Detect which cell encompasses the target text, then output its (X, Y) center coordinate. 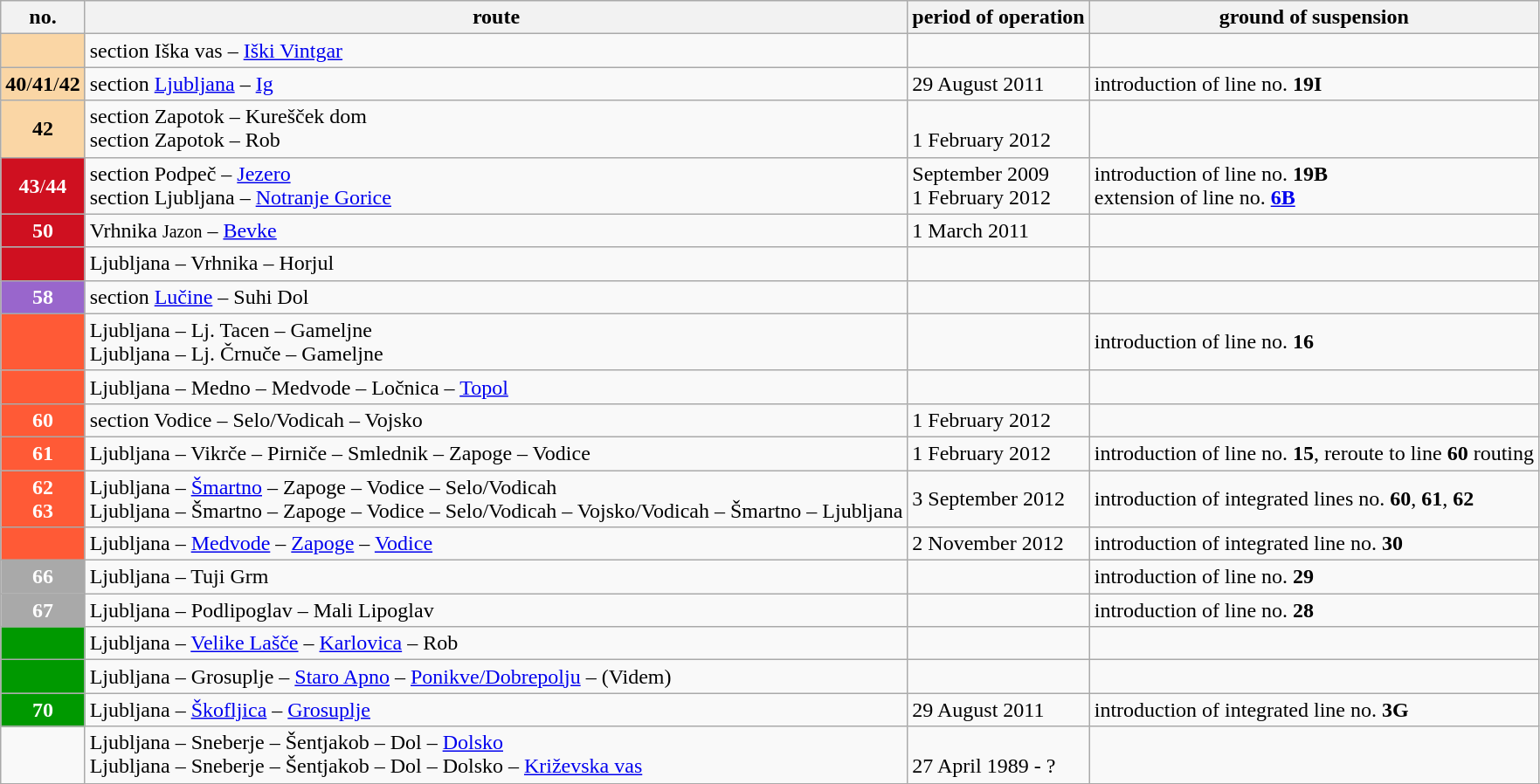
50 (43, 230)
66 (43, 577)
Ljubljana – Škofljica – Grosuplje (496, 710)
58 (43, 297)
route (496, 17)
section Ljubljana – Ig (496, 84)
section Iška vas – Iški Vintgar (496, 51)
introduction of line no. 28 (1314, 610)
2 November 2012 (998, 544)
Ljubljana – Medvode – Zapoge – Vodice (496, 544)
40/41/42 (43, 84)
section Zapotok – Kurešček domsection Zapotok – Rob (496, 129)
Ljubljana – Vrhnika – Horjul (496, 264)
67 (43, 610)
Ljubljana – Velike Lašče – Karlovica – Rob (496, 643)
Ljubljana – Sneberje – Šentjakob – Dol – DolskoLjubljana – Sneberje – Šentjakob – Dol – Dolsko – Križevska vas (496, 754)
1 March 2011 (998, 230)
Ljubljana – Lj. Tacen – GameljneLjubljana – Lj. Črnuče – Gameljne (496, 342)
Ljubljana – Vikrče – Pirniče – Smlednik – Zapoge – Vodice (496, 453)
introduction of integrated line no. 3G (1314, 710)
section Lučine – Suhi Dol (496, 297)
section Podpeč – Jezerosection Ljubljana – Notranje Gorice (496, 185)
Ljubljana – Tuji Grm (496, 577)
introduction of integrated lines no. 60, 61, 62 (1314, 498)
September 20091 February 2012 (998, 185)
introduction of line no. 19I (1314, 84)
Ljubljana – Grosuplje – Staro Apno – Ponikve/Dobrepolju – (Videm) (496, 677)
no. (43, 17)
6263 (43, 498)
Ljubljana – Podlipoglav – Mali Lipoglav (496, 610)
introduction of line no. 29 (1314, 577)
70 (43, 710)
period of operation (998, 17)
introduction of line no. 16 (1314, 342)
introduction of line no. 19Bextension of line no. 6B (1314, 185)
42 (43, 129)
Vrhnika Jazon – Bevke (496, 230)
introduction of line no. 15, reroute to line 60 routing (1314, 453)
43/44 (43, 185)
ground of suspension (1314, 17)
61 (43, 453)
27 April 1989 - ? (998, 754)
Ljubljana – Medno – Medvode – Ločnica – Topol (496, 387)
Ljubljana – Šmartno – Zapoge – Vodice – Selo/VodicahLjubljana – Šmartno – Zapoge – Vodice – Selo/Vodicah – Vojsko/Vodicah – Šmartno – Ljubljana (496, 498)
section Vodice – Selo/Vodicah – Vojsko (496, 420)
3 September 2012 (998, 498)
60 (43, 420)
introduction of integrated line no. 30 (1314, 544)
